Scan for the cell matching the given text and deliver its (X, Y) coordinate at center. 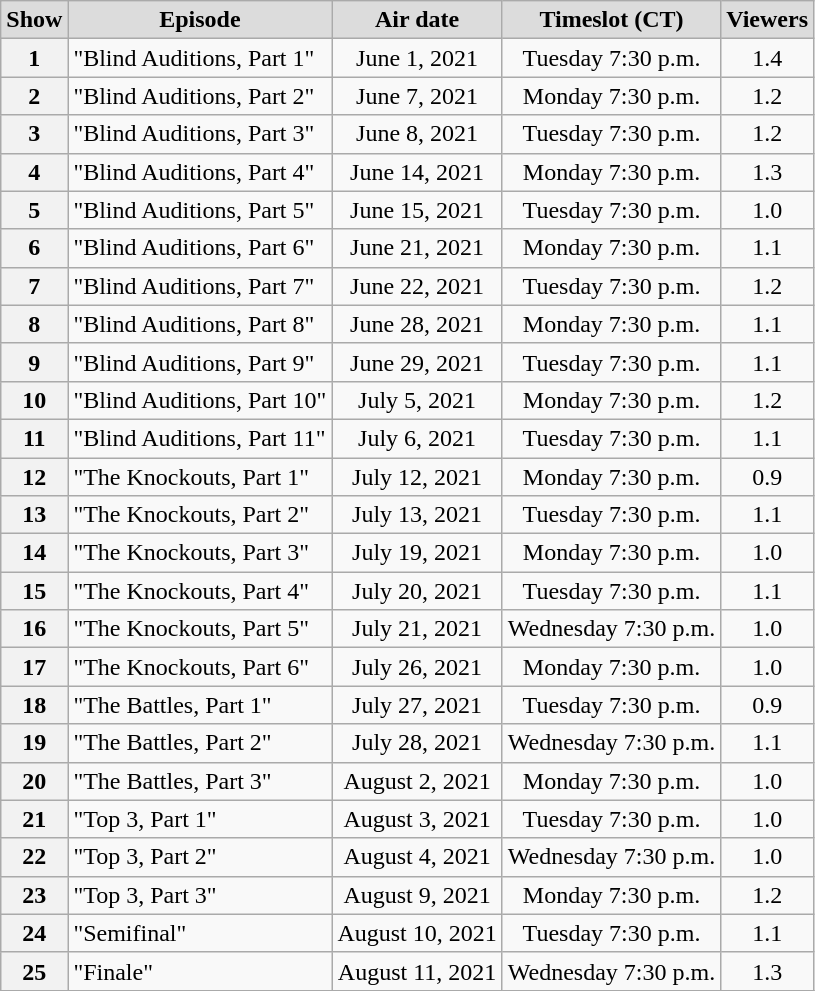
9 (34, 362)
July 27, 2021 (417, 705)
June 1, 2021 (417, 58)
19 (34, 743)
July 26, 2021 (417, 667)
"Top 3, Part 3" (200, 895)
June 7, 2021 (417, 96)
23 (34, 895)
Viewers (768, 20)
"The Knockouts, Part 5" (200, 629)
"Blind Auditions, Part 2" (200, 96)
June 14, 2021 (417, 172)
July 12, 2021 (417, 477)
"The Battles, Part 3" (200, 781)
August 4, 2021 (417, 857)
11 (34, 438)
2 (34, 96)
August 2, 2021 (417, 781)
"Blind Auditions, Part 5" (200, 210)
"Top 3, Part 1" (200, 819)
1.4 (768, 58)
July 20, 2021 (417, 591)
June 29, 2021 (417, 362)
July 5, 2021 (417, 400)
"Blind Auditions, Part 9" (200, 362)
15 (34, 591)
Episode (200, 20)
"Blind Auditions, Part 1" (200, 58)
"Top 3, Part 2" (200, 857)
Show (34, 20)
Timeslot (CT) (611, 20)
June 28, 2021 (417, 324)
14 (34, 553)
August 11, 2021 (417, 971)
June 22, 2021 (417, 286)
25 (34, 971)
"The Knockouts, Part 3" (200, 553)
"The Knockouts, Part 4" (200, 591)
July 21, 2021 (417, 629)
"Blind Auditions, Part 11" (200, 438)
"The Battles, Part 2" (200, 743)
July 28, 2021 (417, 743)
August 3, 2021 (417, 819)
July 19, 2021 (417, 553)
August 9, 2021 (417, 895)
6 (34, 248)
21 (34, 819)
24 (34, 933)
July 13, 2021 (417, 515)
August 10, 2021 (417, 933)
"The Knockouts, Part 1" (200, 477)
"Semifinal" (200, 933)
10 (34, 400)
July 6, 2021 (417, 438)
7 (34, 286)
16 (34, 629)
"The Knockouts, Part 2" (200, 515)
"Blind Auditions, Part 7" (200, 286)
12 (34, 477)
17 (34, 667)
"Blind Auditions, Part 10" (200, 400)
22 (34, 857)
13 (34, 515)
"Blind Auditions, Part 4" (200, 172)
"Blind Auditions, Part 8" (200, 324)
"The Knockouts, Part 6" (200, 667)
20 (34, 781)
June 15, 2021 (417, 210)
18 (34, 705)
3 (34, 134)
"Finale" (200, 971)
"The Battles, Part 1" (200, 705)
June 21, 2021 (417, 248)
June 8, 2021 (417, 134)
5 (34, 210)
"Blind Auditions, Part 6" (200, 248)
8 (34, 324)
1 (34, 58)
"Blind Auditions, Part 3" (200, 134)
4 (34, 172)
Air date (417, 20)
